Extract the (X, Y) coordinate from the center of the cell holding the provided text.  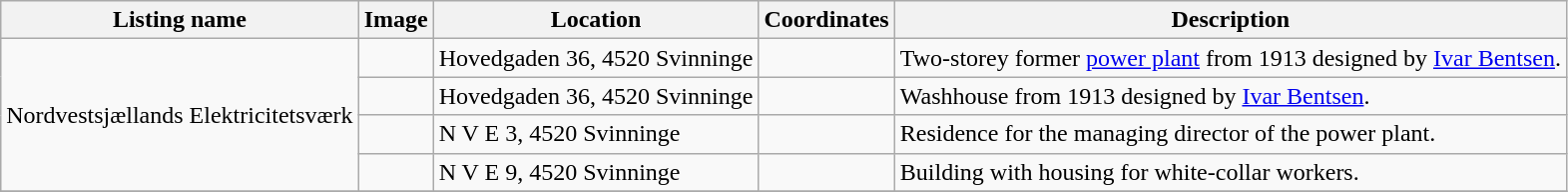
Residence for the managing director of the power plant. (1230, 134)
Building with housing for white-collar workers. (1230, 172)
N V E 9, 4520 Svinninge (596, 172)
Nordvestsjællands Elektricitetsværk (180, 115)
Washhouse from 1913 designed by Ivar Bentsen. (1230, 96)
N V E 3, 4520 Svinninge (596, 134)
Listing name (180, 20)
Image (395, 20)
Coordinates (826, 20)
Location (596, 20)
Two-storey former power plant from 1913 designed by Ivar Bentsen. (1230, 58)
Description (1230, 20)
